Scan for the cell matching the given text and deliver its (X, Y) coordinate at center. 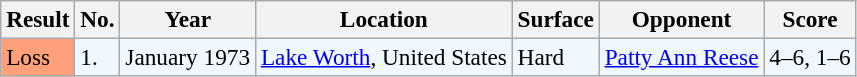
Score (810, 19)
Location (384, 19)
Lake Worth, United States (384, 57)
Surface (556, 19)
Opponent (682, 19)
4–6, 1–6 (810, 57)
No. (98, 19)
January 1973 (188, 57)
Patty Ann Reese (682, 57)
Loss (38, 57)
Year (188, 19)
Result (38, 19)
Hard (556, 57)
1. (98, 57)
